Scan for the cell matching the given text and deliver its [X, Y] coordinate at center. 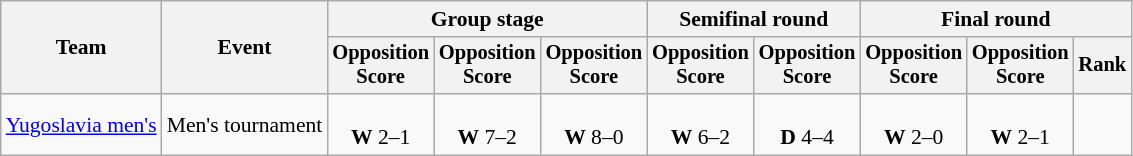
D 4–4 [808, 124]
W 7–2 [488, 124]
Yugoslavia men's [82, 124]
Rank [1103, 66]
W 8–0 [594, 124]
Group stage [487, 19]
Team [82, 48]
Men's tournament [245, 124]
Final round [996, 19]
W 2–0 [914, 124]
Event [245, 48]
Semifinal round [754, 19]
W 6–2 [700, 124]
